From the cell containing the given text, extract its center point as [X, Y] coordinate. 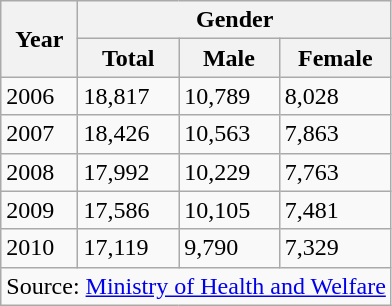
Male [230, 58]
Year [40, 39]
7,863 [335, 134]
Female [335, 58]
17,586 [128, 210]
18,426 [128, 134]
17,992 [128, 172]
7,481 [335, 210]
7,329 [335, 248]
2009 [40, 210]
8,028 [335, 96]
2010 [40, 248]
Total [128, 58]
10,105 [230, 210]
10,229 [230, 172]
2007 [40, 134]
18,817 [128, 96]
7,763 [335, 172]
10,563 [230, 134]
Source: Ministry of Health and Welfare [196, 286]
17,119 [128, 248]
9,790 [230, 248]
2006 [40, 96]
10,789 [230, 96]
Gender [234, 20]
2008 [40, 172]
